For the text-containing cell, return its midpoint in (X, Y) coordinate format. 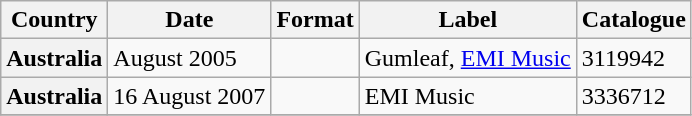
EMI Music (468, 96)
August 2005 (190, 58)
16 August 2007 (190, 96)
Gumleaf, EMI Music (468, 58)
Label (468, 20)
Format (315, 20)
Country (54, 20)
3119942 (634, 58)
Catalogue (634, 20)
3336712 (634, 96)
Date (190, 20)
